Determine the [x, y] coordinate at the center of the cell enclosing the given text.  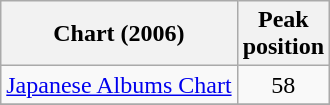
58 [283, 85]
Japanese Albums Chart [119, 85]
Chart (2006) [119, 34]
Peakposition [283, 34]
